Search for the cell housing the specified text and yield its [x, y] center coordinate. 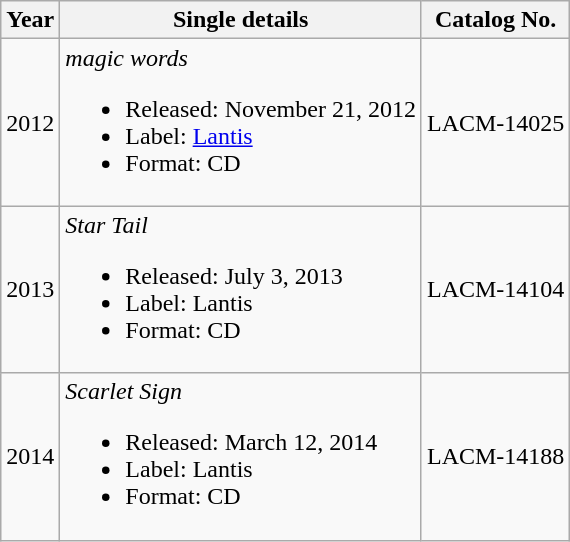
Single details [241, 20]
2013 [30, 290]
Star TailReleased: July 3, 2013Label: LantisFormat: CD [241, 290]
magic wordsReleased: November 21, 2012Label: LantisFormat: CD [241, 122]
Scarlet SignReleased: March 12, 2014Label: LantisFormat: CD [241, 456]
Catalog No. [495, 20]
LACM-14188 [495, 456]
2012 [30, 122]
2014 [30, 456]
Year [30, 20]
LACM-14104 [495, 290]
LACM-14025 [495, 122]
